Find where the given text appears and provide that cell's center as (X, Y) coordinate. 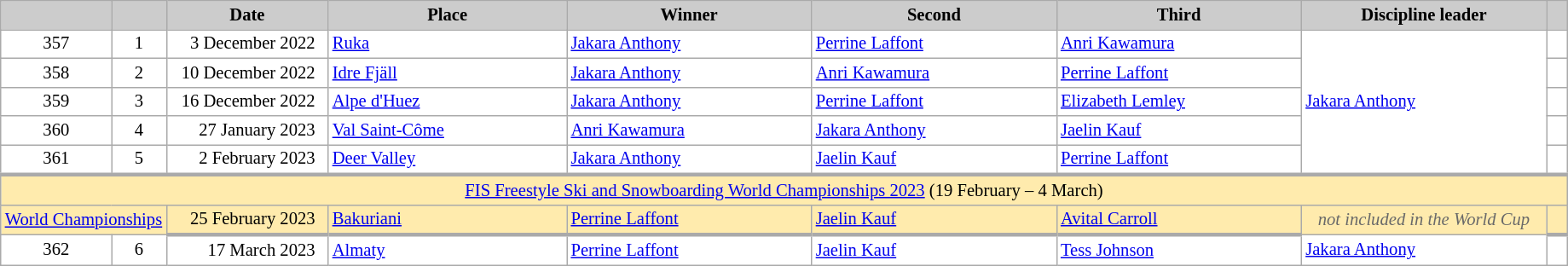
Ruka (448, 43)
Avital Carroll (1178, 220)
Tess Johnson (1178, 249)
27 January 2023 (247, 130)
361 (56, 159)
Date (247, 14)
Place (448, 14)
2 February 2023 (247, 159)
Elizabeth Lemley (1178, 101)
Alpe d'Huez (448, 101)
Discipline leader (1424, 14)
1 (139, 43)
Val Saint-Côme (448, 130)
359 (56, 101)
Winner (689, 14)
4 (139, 130)
FIS Freestyle Ski and Snowboarding World Championships 2023 (19 February – 4 March) (784, 189)
17 March 2023 (247, 249)
World Championships (84, 220)
25 February 2023 (247, 220)
Deer Valley (448, 159)
2 (139, 72)
Third (1178, 14)
6 (139, 249)
Idre Fjäll (448, 72)
360 (56, 130)
Almaty (448, 249)
5 (139, 159)
Bakuriani (448, 220)
not included in the World Cup (1424, 220)
10 December 2022 (247, 72)
16 December 2022 (247, 101)
3 December 2022 (247, 43)
358 (56, 72)
Second (934, 14)
3 (139, 101)
357 (56, 43)
362 (56, 249)
